From the cell containing the given text, extract its center point as (x, y) coordinate. 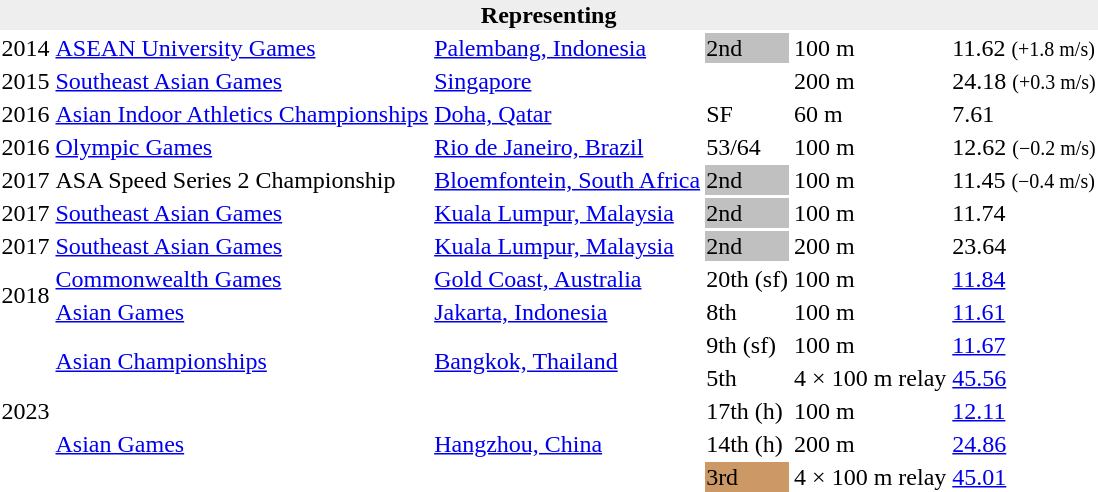
Representing (548, 15)
17th (h) (748, 411)
2023 (26, 411)
Singapore (568, 81)
Asian Indoor Athletics Championships (242, 114)
ASA Speed Series 2 Championship (242, 180)
ASEAN University Games (242, 48)
9th (sf) (748, 345)
45.01 (1024, 477)
11.84 (1024, 279)
53/64 (748, 147)
45.56 (1024, 378)
Asian Championships (242, 362)
7.61 (1024, 114)
Doha, Qatar (568, 114)
Olympic Games (242, 147)
Gold Coast, Australia (568, 279)
11.67 (1024, 345)
12.62 (−0.2 m/s) (1024, 147)
12.11 (1024, 411)
5th (748, 378)
Jakarta, Indonesia (568, 312)
Bloemfontein, South Africa (568, 180)
Rio de Janeiro, Brazil (568, 147)
Commonwealth Games (242, 279)
11.74 (1024, 213)
SF (748, 114)
23.64 (1024, 246)
60 m (870, 114)
11.45 (−0.4 m/s) (1024, 180)
2018 (26, 296)
Palembang, Indonesia (568, 48)
2015 (26, 81)
11.62 (+1.8 m/s) (1024, 48)
2014 (26, 48)
14th (h) (748, 444)
8th (748, 312)
24.18 (+0.3 m/s) (1024, 81)
24.86 (1024, 444)
Bangkok, Thailand (568, 362)
3rd (748, 477)
Hangzhou, China (568, 444)
20th (sf) (748, 279)
11.61 (1024, 312)
